Find where the given text appears and provide that cell's center as (X, Y) coordinate. 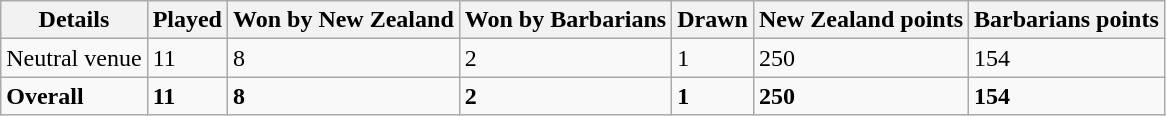
Won by New Zealand (343, 20)
New Zealand points (860, 20)
Barbarians points (1067, 20)
Overall (74, 96)
Played (187, 20)
Details (74, 20)
Won by Barbarians (565, 20)
Drawn (713, 20)
Neutral venue (74, 58)
